Scan for the cell matching the given text and deliver its (X, Y) coordinate at center. 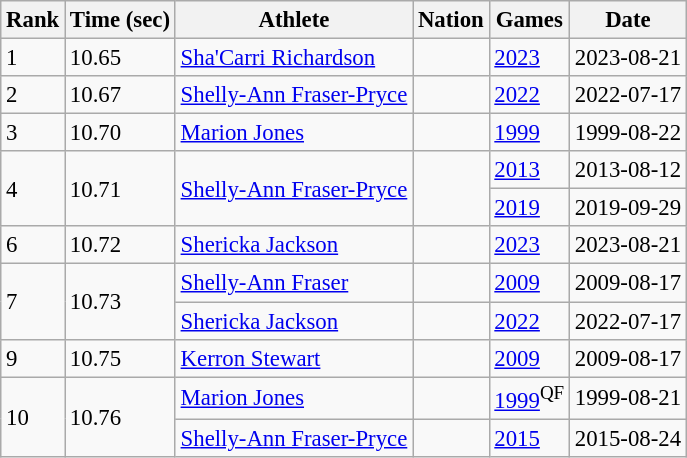
Shelly-Ann Fraser (294, 283)
4 (33, 188)
9 (33, 358)
Rank (33, 20)
Date (628, 20)
2 (33, 95)
Kerron Stewart (294, 358)
2019-09-29 (628, 208)
1999 (529, 133)
Sha'Carri Richardson (294, 58)
10.76 (120, 417)
Nation (451, 20)
3 (33, 133)
10.75 (120, 358)
Athlete (294, 20)
Games (529, 20)
10.65 (120, 58)
2013-08-12 (628, 170)
6 (33, 245)
2019 (529, 208)
10.72 (120, 245)
10.70 (120, 133)
1 (33, 58)
10.71 (120, 188)
1999-08-22 (628, 133)
1999QF (529, 398)
2013 (529, 170)
2015 (529, 438)
10.73 (120, 302)
2015-08-24 (628, 438)
10 (33, 417)
1999-08-21 (628, 398)
7 (33, 302)
Time (sec) (120, 20)
10.67 (120, 95)
